Determine the (X, Y) coordinate at the center of the cell enclosing the given text.  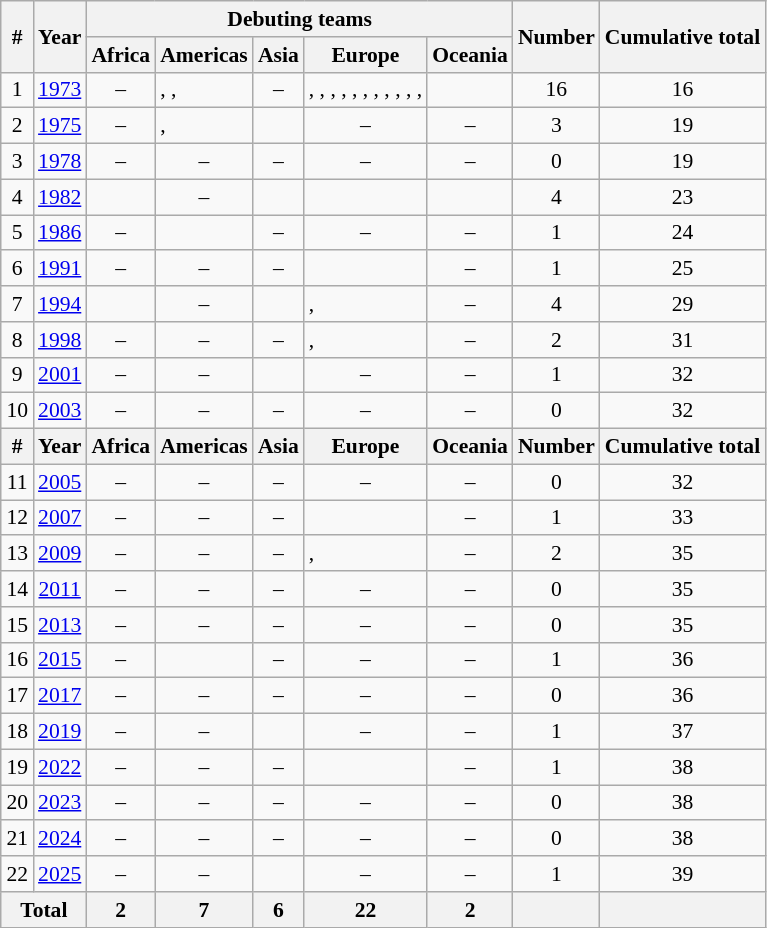
2009 (60, 554)
33 (682, 518)
, , , , , , , , , , , (366, 90)
12 (17, 518)
10 (17, 411)
1982 (60, 197)
17 (17, 696)
2019 (60, 732)
1991 (60, 269)
2007 (60, 518)
2017 (60, 696)
8 (17, 340)
9 (17, 375)
13 (17, 554)
2015 (60, 660)
2013 (60, 625)
23 (682, 197)
25 (682, 269)
2011 (60, 589)
Total (44, 910)
31 (682, 340)
2022 (60, 767)
2001 (60, 375)
39 (682, 874)
Debuting teams (300, 19)
2024 (60, 839)
11 (17, 482)
2023 (60, 803)
, , (204, 90)
15 (17, 625)
1975 (60, 126)
1986 (60, 233)
1994 (60, 304)
37 (682, 732)
20 (17, 803)
2005 (60, 482)
14 (17, 589)
29 (682, 304)
18 (17, 732)
24 (682, 233)
1978 (60, 162)
2025 (60, 874)
2003 (60, 411)
21 (17, 839)
1998 (60, 340)
1973 (60, 90)
5 (17, 233)
